Return [X, Y] of the center of cell containing provided text 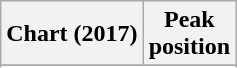
Peak position [189, 34]
Chart (2017) [72, 34]
